Identify which cell holds the provided text, then report its [x, y] central coordinate. 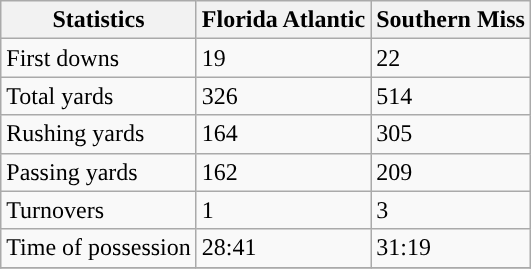
31:19 [451, 248]
28:41 [283, 248]
Florida Atlantic [283, 20]
514 [451, 96]
Turnovers [99, 210]
162 [283, 172]
Passing yards [99, 172]
3 [451, 210]
Total yards [99, 96]
1 [283, 210]
Rushing yards [99, 134]
First downs [99, 58]
326 [283, 96]
209 [451, 172]
Southern Miss [451, 20]
164 [283, 134]
Time of possession [99, 248]
19 [283, 58]
305 [451, 134]
22 [451, 58]
Statistics [99, 20]
